Output the (x, y) coordinate of the center of the cell containing the given text.  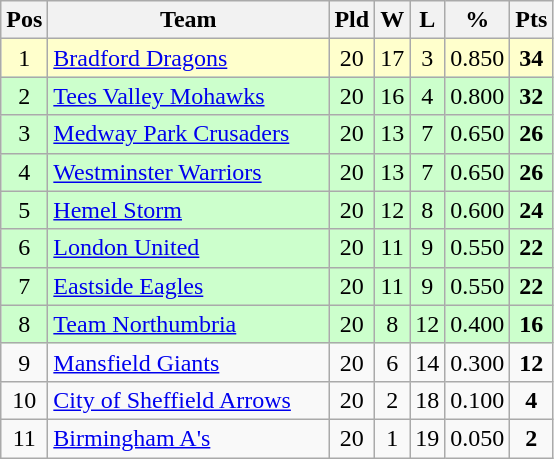
5 (24, 210)
Westminster Warriors (188, 172)
Birmingham A's (188, 438)
0.400 (478, 324)
34 (532, 58)
17 (392, 58)
W (392, 20)
Team (188, 20)
10 (24, 400)
18 (428, 400)
0.100 (478, 400)
24 (532, 210)
Team Northumbria (188, 324)
Bradford Dragons (188, 58)
0.300 (478, 362)
Hemel Storm (188, 210)
0.800 (478, 96)
14 (428, 362)
0.600 (478, 210)
Pld (352, 20)
19 (428, 438)
0.050 (478, 438)
Eastside Eagles (188, 286)
L (428, 20)
City of Sheffield Arrows (188, 400)
London United (188, 248)
Tees Valley Mohawks (188, 96)
0.850 (478, 58)
Pos (24, 20)
Pts (532, 20)
32 (532, 96)
% (478, 20)
Medway Park Crusaders (188, 134)
Mansfield Giants (188, 362)
